Search for the cell housing the specified text and yield its [x, y] center coordinate. 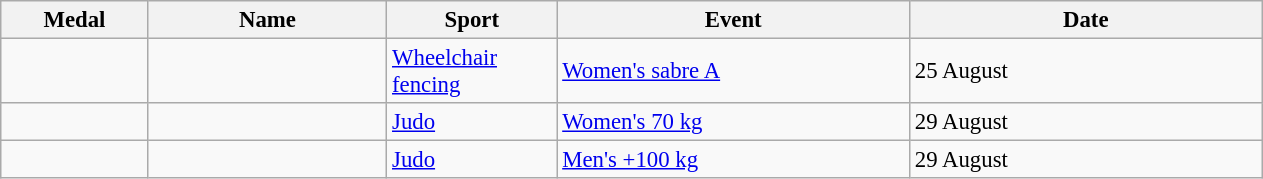
Sport [472, 20]
25 August [1086, 72]
Wheelchair fencing [472, 72]
Women's sabre A [734, 72]
Date [1086, 20]
Medal [74, 20]
Women's 70 kg [734, 122]
Name [268, 20]
Event [734, 20]
Men's +100 kg [734, 160]
